Return the (X, Y) coordinate for the center point of the cell that contains the specified text.  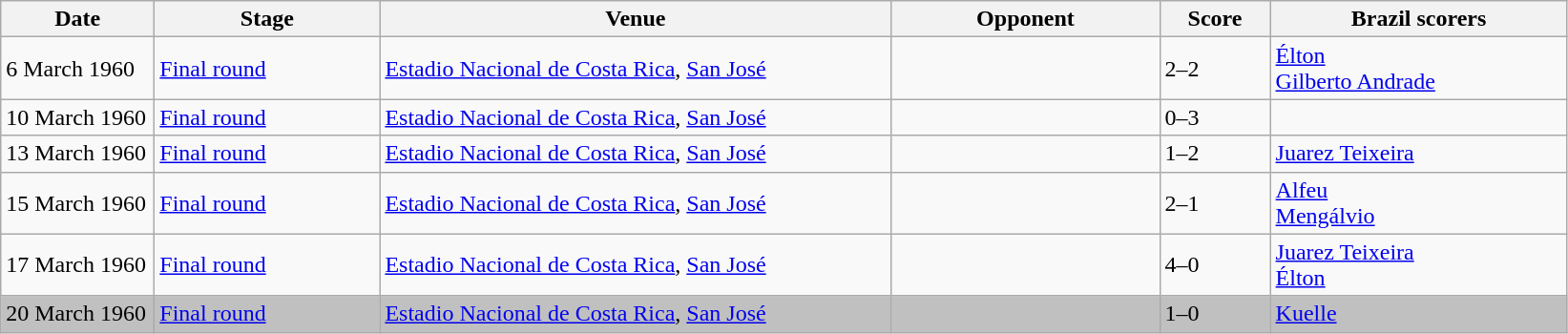
4–0 (1215, 265)
17 March 1960 (78, 265)
Venue (636, 19)
Stage (267, 19)
Score (1215, 19)
10 March 1960 (78, 117)
13 March 1960 (78, 154)
Juarez Teixeira (1418, 154)
Date (78, 19)
15 March 1960 (78, 202)
1–2 (1215, 154)
0–3 (1215, 117)
2–2 (1215, 69)
Brazil scorers (1418, 19)
Opponent (1025, 19)
Juarez Teixeira Élton (1418, 265)
6 March 1960 (78, 69)
Alfeu Mengálvio (1418, 202)
20 March 1960 (78, 314)
Élton Gilberto Andrade (1418, 69)
Kuelle (1418, 314)
2–1 (1215, 202)
1–0 (1215, 314)
